Extract the (x, y) coordinate from the center of the cell holding the provided text.  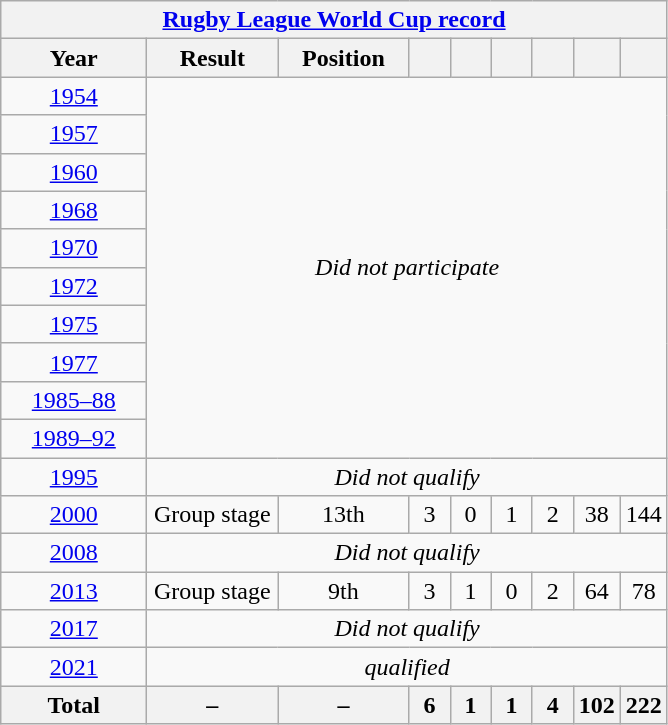
4 (552, 705)
1970 (74, 248)
1995 (74, 477)
1968 (74, 210)
222 (644, 705)
2013 (74, 591)
2000 (74, 515)
Year (74, 58)
Did not participate (407, 268)
64 (596, 591)
2017 (74, 629)
9th (344, 591)
144 (644, 515)
Position (344, 58)
1985–88 (74, 400)
102 (596, 705)
1975 (74, 324)
1957 (74, 134)
13th (344, 515)
Result (212, 58)
78 (644, 591)
6 (430, 705)
2021 (74, 667)
38 (596, 515)
1977 (74, 362)
1954 (74, 96)
1989–92 (74, 438)
Total (74, 705)
qualified (407, 667)
2008 (74, 553)
Rugby League World Cup record (334, 20)
1972 (74, 286)
1960 (74, 172)
